Identify which cell holds the provided text, then report its [X, Y] central coordinate. 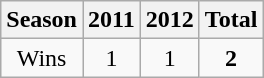
2011 [111, 20]
2 [231, 58]
2012 [170, 20]
Total [231, 20]
Wins [42, 58]
Season [42, 20]
